Scan for the cell matching the given text and deliver its [x, y] coordinate at center. 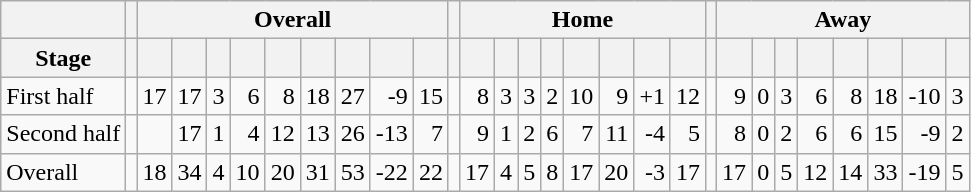
-3 [652, 172]
Second half [64, 134]
-22 [392, 172]
-4 [652, 134]
27 [352, 96]
13 [318, 134]
-19 [924, 172]
22 [430, 172]
-10 [924, 96]
First half [64, 96]
33 [886, 172]
26 [352, 134]
34 [190, 172]
31 [318, 172]
Stage [64, 58]
11 [616, 134]
53 [352, 172]
-13 [392, 134]
Away [843, 20]
Home [582, 20]
+1 [652, 96]
14 [850, 172]
